Search for the cell housing the specified text and yield its [x, y] center coordinate. 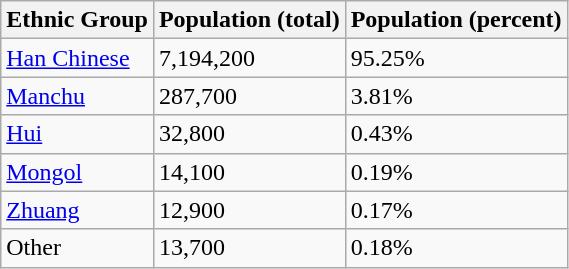
Zhuang [78, 210]
13,700 [249, 248]
Other [78, 248]
Hui [78, 134]
14,100 [249, 172]
Population (total) [249, 20]
0.19% [456, 172]
0.43% [456, 134]
7,194,200 [249, 58]
Manchu [78, 96]
0.18% [456, 248]
12,900 [249, 210]
Mongol [78, 172]
3.81% [456, 96]
0.17% [456, 210]
32,800 [249, 134]
287,700 [249, 96]
Ethnic Group [78, 20]
95.25% [456, 58]
Population (percent) [456, 20]
Han Chinese [78, 58]
